Pinpoint the cell where the given text exists, returning its (X, Y) midpoint coordinate. 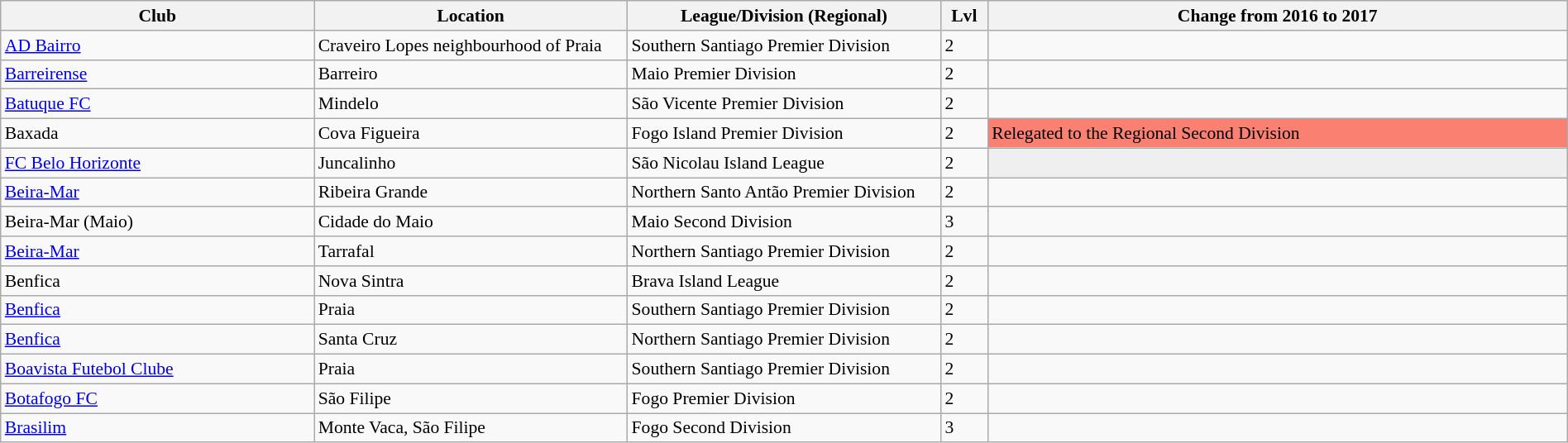
Ribeira Grande (471, 193)
Maio Second Division (784, 222)
Relegated to the Regional Second Division (1277, 134)
Botafogo FC (157, 398)
Brava Island League (784, 281)
AD Bairro (157, 45)
Location (471, 16)
Monte Vaca, São Filipe (471, 428)
São Vicente Premier Division (784, 104)
Brasilim (157, 428)
Fogo Premier Division (784, 398)
Fogo Island Premier Division (784, 134)
Mindelo (471, 104)
Barreirense (157, 74)
Baxada (157, 134)
Barreiro (471, 74)
Lvl (964, 16)
São Nicolau Island League (784, 163)
Cova Figueira (471, 134)
Cidade do Maio (471, 222)
Fogo Second Division (784, 428)
Beira-Mar (Maio) (157, 222)
League/Division (Regional) (784, 16)
Tarrafal (471, 251)
Change from 2016 to 2017 (1277, 16)
Juncalinho (471, 163)
Craveiro Lopes neighbourhood of Praia (471, 45)
Nova Sintra (471, 281)
Maio Premier Division (784, 74)
São Filipe (471, 398)
Boavista Futebol Clube (157, 369)
Northern Santo Antão Premier Division (784, 193)
Batuque FC (157, 104)
Club (157, 16)
FC Belo Horizonte (157, 163)
Santa Cruz (471, 340)
